Detect which cell encompasses the target text, then output its (x, y) center coordinate. 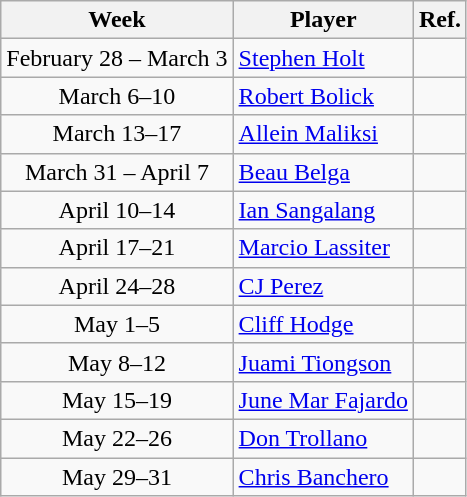
May 1–5 (117, 324)
March 6–10 (117, 96)
May 22–26 (117, 438)
Robert Bolick (323, 96)
Player (323, 20)
June Mar Fajardo (323, 400)
April 17–21 (117, 248)
Stephen Holt (323, 58)
Week (117, 20)
Allein Maliksi (323, 134)
Juami Tiongson (323, 362)
Don Trollano (323, 438)
CJ Perez (323, 286)
Beau Belga (323, 172)
Marcio Lassiter (323, 248)
Cliff Hodge (323, 324)
March 31 – April 7 (117, 172)
April 24–28 (117, 286)
Ref. (440, 20)
April 10–14 (117, 210)
February 28 – March 3 (117, 58)
May 15–19 (117, 400)
March 13–17 (117, 134)
May 29–31 (117, 477)
May 8–12 (117, 362)
Ian Sangalang (323, 210)
Chris Banchero (323, 477)
